Search for the cell housing the specified text and yield its (X, Y) center coordinate. 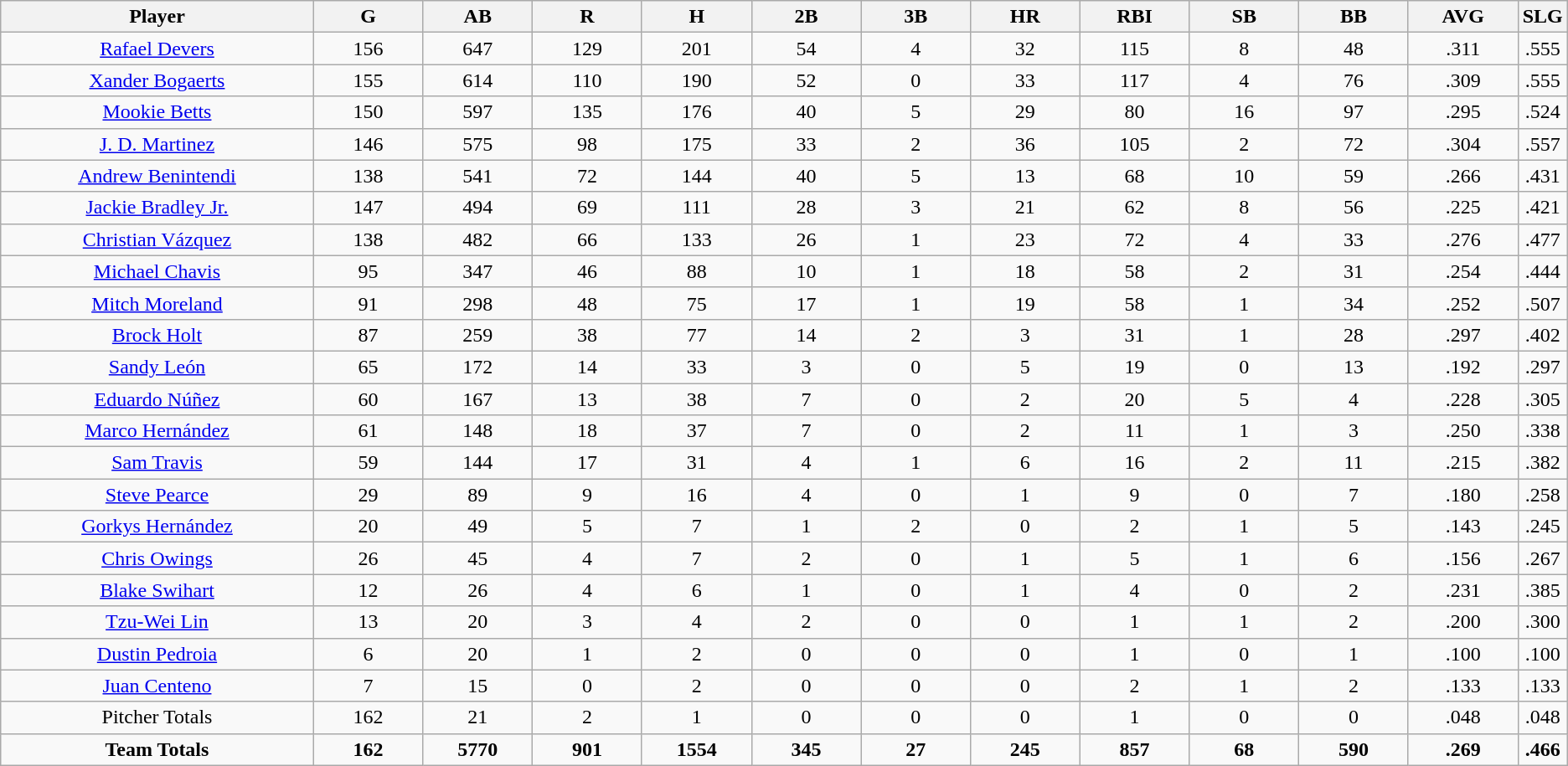
J. D. Martinez (157, 144)
34 (1354, 303)
Gorkys Hernández (157, 527)
Chris Owings (157, 558)
36 (1025, 144)
32 (1025, 49)
.338 (1543, 431)
Sandy León (157, 367)
.276 (1462, 239)
Andrew Benintendi (157, 176)
89 (477, 495)
1554 (697, 749)
77 (697, 335)
.309 (1462, 80)
65 (369, 367)
.382 (1543, 463)
.258 (1543, 495)
91 (369, 303)
167 (477, 399)
23 (1025, 239)
482 (477, 239)
AVG (1462, 17)
62 (1134, 208)
2B (806, 17)
G (369, 17)
111 (697, 208)
.305 (1543, 399)
27 (916, 749)
H (697, 17)
RBI (1134, 17)
857 (1134, 749)
Xander Bogaerts (157, 80)
52 (806, 80)
.295 (1462, 112)
.431 (1543, 176)
Brock Holt (157, 335)
347 (477, 271)
.215 (1462, 463)
201 (697, 49)
Juan Centeno (157, 686)
105 (1134, 144)
87 (369, 335)
155 (369, 80)
.507 (1543, 303)
129 (588, 49)
69 (588, 208)
117 (1134, 80)
298 (477, 303)
.180 (1462, 495)
.477 (1543, 239)
175 (697, 144)
95 (369, 271)
597 (477, 112)
.311 (1462, 49)
Blake Swihart (157, 590)
Eduardo Núñez (157, 399)
HR (1025, 17)
590 (1354, 749)
.466 (1543, 749)
.143 (1462, 527)
150 (369, 112)
.245 (1543, 527)
37 (697, 431)
345 (806, 749)
97 (1354, 112)
R (588, 17)
15 (477, 686)
56 (1354, 208)
.225 (1462, 208)
Steve Pearce (157, 495)
SLG (1543, 17)
Michael Chavis (157, 271)
.254 (1462, 271)
647 (477, 49)
.444 (1543, 271)
Rafael Devers (157, 49)
Sam Travis (157, 463)
Mookie Betts (157, 112)
494 (477, 208)
Player (157, 17)
115 (1134, 49)
147 (369, 208)
.269 (1462, 749)
46 (588, 271)
Dustin Pedroia (157, 654)
80 (1134, 112)
.304 (1462, 144)
AB (477, 17)
.402 (1543, 335)
98 (588, 144)
75 (697, 303)
.250 (1462, 431)
BB (1354, 17)
Tzu-Wei Lin (157, 622)
541 (477, 176)
12 (369, 590)
614 (477, 80)
88 (697, 271)
.524 (1543, 112)
901 (588, 749)
.300 (1543, 622)
135 (588, 112)
172 (477, 367)
190 (697, 80)
Pitcher Totals (157, 717)
.156 (1462, 558)
176 (697, 112)
61 (369, 431)
245 (1025, 749)
76 (1354, 80)
.200 (1462, 622)
156 (369, 49)
110 (588, 80)
.385 (1543, 590)
.228 (1462, 399)
575 (477, 144)
5770 (477, 749)
Jackie Bradley Jr. (157, 208)
Team Totals (157, 749)
Mitch Moreland (157, 303)
54 (806, 49)
66 (588, 239)
.231 (1462, 590)
.421 (1543, 208)
259 (477, 335)
.557 (1543, 144)
.267 (1543, 558)
60 (369, 399)
148 (477, 431)
Christian Vázquez (157, 239)
3B (916, 17)
.192 (1462, 367)
146 (369, 144)
.266 (1462, 176)
SB (1245, 17)
49 (477, 527)
Marco Hernández (157, 431)
45 (477, 558)
.252 (1462, 303)
133 (697, 239)
